Identify which cell holds the provided text, then report its (X, Y) central coordinate. 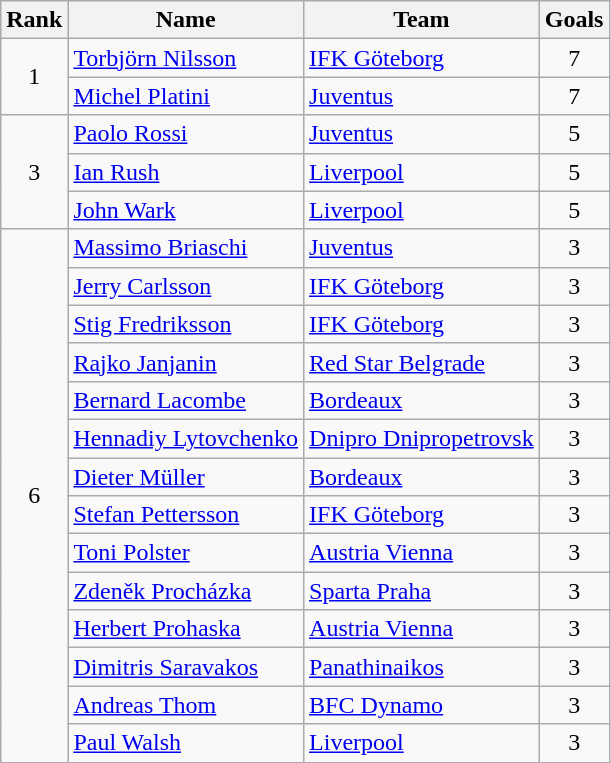
Torbjörn Nilsson (186, 58)
Bernard Lacombe (186, 400)
Rajko Janjanin (186, 362)
1 (34, 77)
Zdeněk Procházka (186, 591)
6 (34, 496)
Andreas Thom (186, 705)
Michel Platini (186, 96)
BFC Dynamo (422, 705)
Massimo Briaschi (186, 248)
Rank (34, 20)
Team (422, 20)
Jerry Carlsson (186, 286)
Ian Rush (186, 172)
Dimitris Saravakos (186, 667)
Goals (574, 20)
Dnipro Dnipropetrovsk (422, 438)
Dieter Müller (186, 477)
Herbert Prohaska (186, 629)
Name (186, 20)
Red Star Belgrade (422, 362)
Stefan Pettersson (186, 515)
Hennadiy Lytovchenko (186, 438)
Stig Fredriksson (186, 324)
John Wark (186, 210)
Paul Walsh (186, 743)
Paolo Rossi (186, 134)
Sparta Praha (422, 591)
Panathinaikos (422, 667)
Toni Polster (186, 553)
